Scan for the cell matching the given text and deliver its [X, Y] coordinate at center. 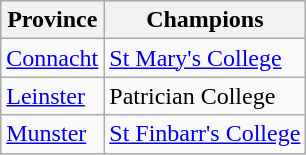
St Finbarr's College [205, 134]
Champions [205, 20]
Munster [52, 134]
St Mary's College [205, 58]
Patrician College [205, 96]
Connacht [52, 58]
Leinster [52, 96]
Province [52, 20]
